Determine the (x, y) coordinate at the center of the cell enclosing the given text.  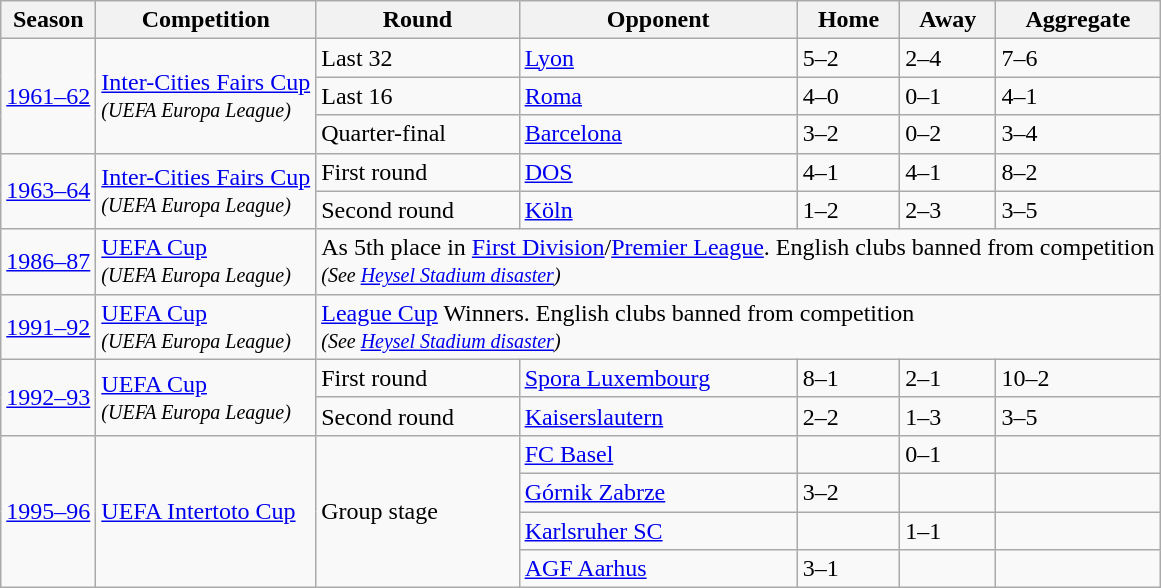
Season (48, 20)
1992–93 (48, 397)
1986–87 (48, 262)
2–2 (848, 416)
AGF Aarhus (658, 569)
UEFA Intertoto Cup (206, 511)
Competition (206, 20)
3–4 (1078, 134)
1–3 (948, 416)
Opponent (658, 20)
5–2 (848, 58)
2–4 (948, 58)
3–1 (848, 569)
1–1 (948, 531)
1963–64 (48, 191)
FC Basel (658, 454)
DOS (658, 172)
10–2 (1078, 378)
Home (848, 20)
1–2 (848, 210)
0–2 (948, 134)
1991–92 (48, 326)
Górnik Zabrze (658, 492)
Round (418, 20)
Away (948, 20)
As 5th place in First Division/Premier League. English clubs banned from competition (See Heysel Stadium disaster) (738, 262)
Roma (658, 96)
Last 16 (418, 96)
2–3 (948, 210)
Barcelona (658, 134)
Kaiserslautern (658, 416)
2–1 (948, 378)
Group stage (418, 511)
Last 32 (418, 58)
8–1 (848, 378)
1961–62 (48, 96)
8–2 (1078, 172)
Lyon (658, 58)
4–0 (848, 96)
Karlsruher SC (658, 531)
League Cup Winners. English clubs banned from competition (See Heysel Stadium disaster) (738, 326)
7–6 (1078, 58)
1995–96 (48, 511)
Aggregate (1078, 20)
Köln (658, 210)
Spora Luxembourg (658, 378)
Quarter-final (418, 134)
